Extract the [X, Y] coordinate from the center of the cell holding the provided text.  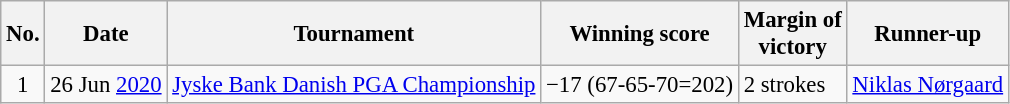
Winning score [640, 34]
26 Jun 2020 [106, 85]
No. [23, 34]
Runner-up [928, 34]
Jyske Bank Danish PGA Championship [354, 85]
Date [106, 34]
2 strokes [792, 85]
Tournament [354, 34]
Niklas Nørgaard [928, 85]
1 [23, 85]
−17 (67-65-70=202) [640, 85]
Margin ofvictory [792, 34]
